Return (x, y) of the center of cell containing provided text 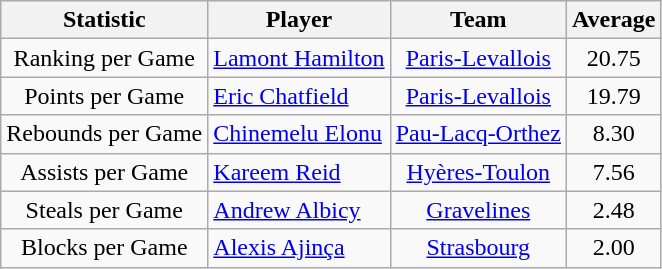
Ranking per Game (104, 58)
8.30 (614, 134)
Blocks per Game (104, 248)
7.56 (614, 172)
Team (478, 20)
2.00 (614, 248)
Points per Game (104, 96)
Assists per Game (104, 172)
Alexis Ajinça (299, 248)
Gravelines (478, 210)
Statistic (104, 20)
Rebounds per Game (104, 134)
Eric Chatfield (299, 96)
Strasbourg (478, 248)
Andrew Albicy (299, 210)
Pau-Lacq-Orthez (478, 134)
2.48 (614, 210)
19.79 (614, 96)
Steals per Game (104, 210)
Chinemelu Elonu (299, 134)
Kareem Reid (299, 172)
Average (614, 20)
20.75 (614, 58)
Player (299, 20)
Hyères-Toulon (478, 172)
Lamont Hamilton (299, 58)
